Provide the (x, y) coordinate of the cell's center where the given text is located.  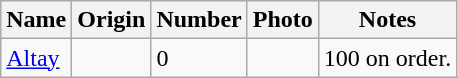
Notes (387, 20)
Name (36, 20)
Photo (282, 20)
Origin (112, 20)
0 (199, 58)
100 on order. (387, 58)
Altay (36, 58)
Number (199, 20)
